Return (x, y) of the center of cell containing provided text 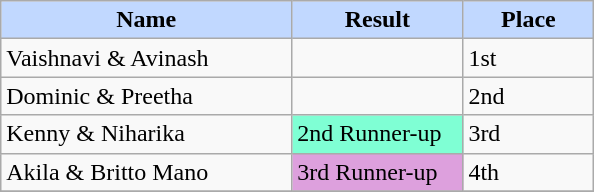
Vaishnavi & Avinash (146, 58)
Name (146, 20)
Result (378, 20)
4th (528, 172)
Place (528, 20)
2nd Runner-up (378, 134)
3rd Runner-up (378, 172)
Akila & Britto Mano (146, 172)
Kenny & Niharika (146, 134)
3rd (528, 134)
2nd (528, 96)
1st (528, 58)
Dominic & Preetha (146, 96)
